Scan for the cell matching the given text and deliver its (x, y) coordinate at center. 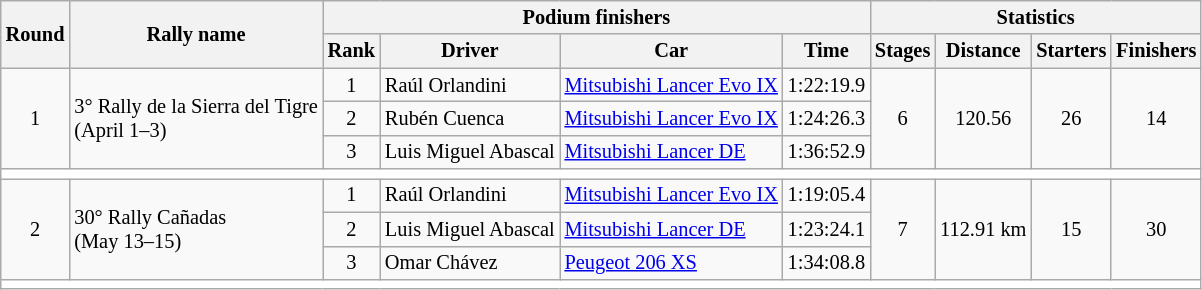
Rubén Cuenca (470, 118)
112.91 km (983, 228)
30 (1156, 228)
1:24:26.3 (826, 118)
120.56 (983, 118)
15 (1071, 228)
7 (902, 228)
Car (672, 51)
Rally name (196, 34)
Rank (352, 51)
Omar Chávez (470, 263)
30° Rally Cañadas(May 13–15) (196, 228)
Round (36, 34)
6 (902, 118)
1:36:52.9 (826, 152)
Driver (470, 51)
Time (826, 51)
Statistics (1036, 17)
Peugeot 206 XS (672, 263)
14 (1156, 118)
Starters (1071, 51)
26 (1071, 118)
1:23:24.1 (826, 229)
Stages (902, 51)
1:22:19.9 (826, 85)
Podium finishers (596, 17)
Finishers (1156, 51)
1:34:08.8 (826, 263)
Distance (983, 51)
3° Rally de la Sierra del Tigre(April 1–3) (196, 118)
1:19:05.4 (826, 195)
